For the text-containing cell, return its midpoint in (X, Y) coordinate format. 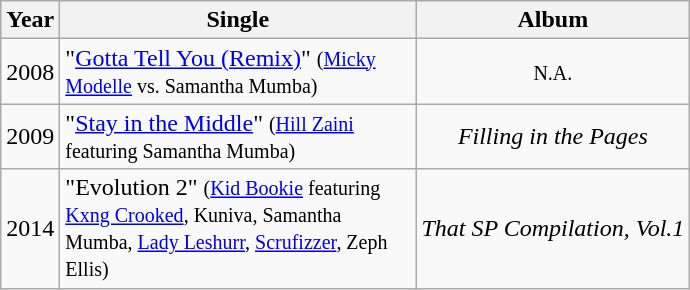
2008 (30, 72)
"Evolution 2" (Kid Bookie featuring Kxng Crooked, Kuniva, Samantha Mumba, Lady Leshurr, Scrufizzer, Zeph Ellis) (238, 228)
"Stay in the Middle" (Hill Zaini featuring Samantha Mumba) (238, 136)
Year (30, 20)
Album (553, 20)
N.A. (553, 72)
2009 (30, 136)
2014 (30, 228)
That SP Compilation, Vol.1 (553, 228)
Single (238, 20)
Filling in the Pages (553, 136)
"Gotta Tell You (Remix)" (Micky Modelle vs. Samantha Mumba) (238, 72)
